Capture the cell that displays the provided text and extract its [x, y] central coordinate. 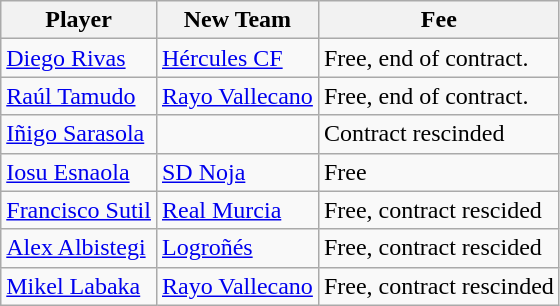
Player [79, 20]
Logroñés [237, 248]
Free [438, 172]
Contract rescinded [438, 134]
Diego Rivas [79, 58]
Real Murcia [237, 210]
New Team [237, 20]
Hércules CF [237, 58]
Francisco Sutil [79, 210]
Alex Albistegi [79, 248]
SD Noja [237, 172]
Free, contract rescinded [438, 286]
Raúl Tamudo [79, 96]
Iñigo Sarasola [79, 134]
Fee [438, 20]
Mikel Labaka [79, 286]
Iosu Esnaola [79, 172]
